Capture the cell that displays the provided text and extract its [x, y] central coordinate. 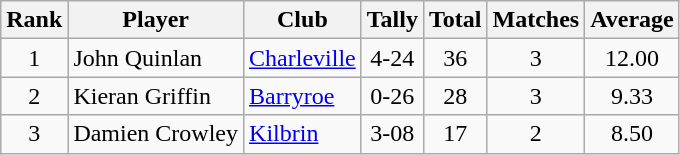
Damien Crowley [156, 134]
Matches [536, 20]
Total [455, 20]
Kilbrin [303, 134]
3-08 [392, 134]
8.50 [632, 134]
Player [156, 20]
Club [303, 20]
4-24 [392, 58]
Kieran Griffin [156, 96]
17 [455, 134]
Average [632, 20]
Tally [392, 20]
36 [455, 58]
28 [455, 96]
12.00 [632, 58]
9.33 [632, 96]
0-26 [392, 96]
1 [34, 58]
John Quinlan [156, 58]
Charleville [303, 58]
Rank [34, 20]
Barryroe [303, 96]
